Return the [X, Y] coordinate for the center point of the cell that contains the specified text.  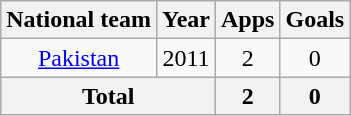
National team [79, 20]
Goals [315, 20]
Year [186, 20]
Pakistan [79, 58]
Total [108, 96]
2011 [186, 58]
Apps [248, 20]
